Output the [X, Y] coordinate of the center of the cell containing the given text.  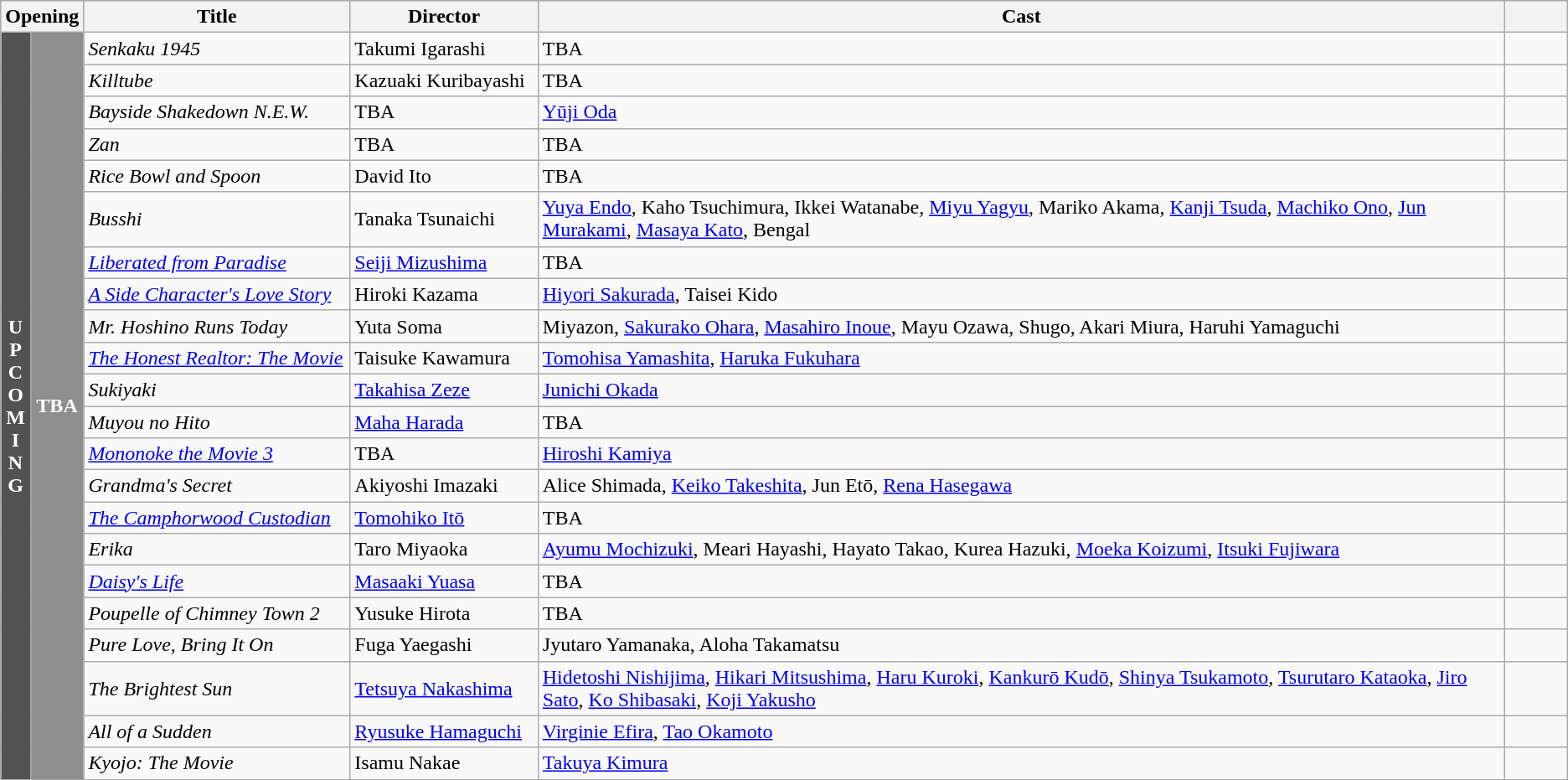
The Honest Realtor: The Movie [217, 358]
A Side Character's Love Story [217, 294]
Mr. Hoshino Runs Today [217, 326]
Tetsuya Nakashima [444, 689]
Cast [1021, 17]
All of a Sudden [217, 731]
Yusuke Hirota [444, 613]
Hiroki Kazama [444, 294]
Takahisa Zeze [444, 390]
Yuya Endo, Kaho Tsuchimura, Ikkei Watanabe, Miyu Yagyu, Mariko Akama, Kanji Tsuda, Machiko Ono, Jun Murakami, Masaya Kato, Bengal [1021, 220]
Kyojo: The Movie [217, 763]
Title [217, 17]
Grandma's Secret [217, 486]
Kazuaki Kuribayashi [444, 80]
Junichi Okada [1021, 390]
Sukiyaki [217, 390]
Taro Miyaoka [444, 550]
Daisy's Life [217, 581]
Liberated from Paradise [217, 262]
Ryusuke Hamaguchi [444, 731]
The Camphorwood Custodian [217, 518]
Muyou no Hito [217, 421]
Tomohisa Yamashita, Haruka Fukuhara [1021, 358]
Zan [217, 144]
Takuya Kimura [1021, 763]
Pure Love, Bring It On [217, 645]
Taisuke Kawamura [444, 358]
Senkaku 1945 [217, 49]
Alice Shimada, Keiko Takeshita, Jun Etō, Rena Hasegawa [1021, 486]
Director [444, 17]
Poupelle of Chimney Town 2 [217, 613]
David Ito [444, 176]
Hiroshi Kamiya [1021, 454]
Miyazon, Sakurako Ohara, Masahiro Inoue, Mayu Ozawa, Shugo, Akari Miura, Haruhi Yamaguchi [1021, 326]
Jyutaro Yamanaka, Aloha Takamatsu [1021, 645]
Yūji Oda [1021, 112]
Fuga Yaegashi [444, 645]
Mononoke the Movie 3 [217, 454]
Opening [42, 17]
Akiyoshi Imazaki [444, 486]
Hidetoshi Nishijima, Hikari Mitsushima, Haru Kuroki, Kankurō Kudō, Shinya Tsukamoto, Tsurutaro Kataoka, Jiro Sato, Ko Shibasaki, Koji Yakusho [1021, 689]
Bayside Shakedown N.E.W. [217, 112]
Killtube [217, 80]
Seiji Mizushima [444, 262]
Tomohiko Itō [444, 518]
Yuta Soma [444, 326]
Virginie Efira, Tao Okamoto [1021, 731]
Erika [217, 550]
Isamu Nakae [444, 763]
Takumi Igarashi [444, 49]
Masaaki Yuasa [444, 581]
Ayumu Mochizuki, Meari Hayashi, Hayato Takao, Kurea Hazuki, Moeka Koizumi, Itsuki Fujiwara [1021, 550]
Tanaka Tsunaichi [444, 220]
Maha Harada [444, 421]
UPCOMING [15, 405]
Busshi [217, 220]
Hiyori Sakurada, Taisei Kido [1021, 294]
The Brightest Sun [217, 689]
Rice Bowl and Spoon [217, 176]
